Locate the cell with the specified text and output its (X, Y) center coordinate. 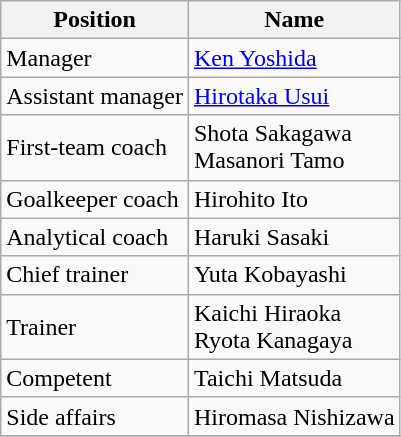
Chief trainer (95, 275)
Hirohito Ito (294, 199)
Name (294, 20)
Hirotaka Usui (294, 96)
Manager (95, 58)
Shota Sakagawa Masanori Tamo (294, 148)
Competent (95, 378)
Position (95, 20)
Hiromasa Nishizawa (294, 416)
Goalkeeper coach (95, 199)
Ken Yoshida (294, 58)
Kaichi Hiraoka Ryota Kanagaya (294, 326)
First-team coach (95, 148)
Yuta Kobayashi (294, 275)
Haruki Sasaki (294, 237)
Side affairs (95, 416)
Analytical coach (95, 237)
Assistant manager (95, 96)
Trainer (95, 326)
Taichi Matsuda (294, 378)
